Detect which cell encompasses the target text, then output its (x, y) center coordinate. 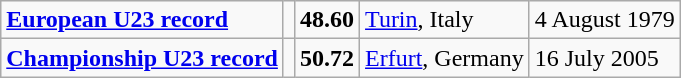
16 July 2005 (604, 58)
European U23 record (142, 20)
50.72 (326, 58)
Erfurt, Germany (445, 58)
4 August 1979 (604, 20)
Turin, Italy (445, 20)
Championship U23 record (142, 58)
48.60 (326, 20)
